Search for the cell housing the specified text and yield its [X, Y] center coordinate. 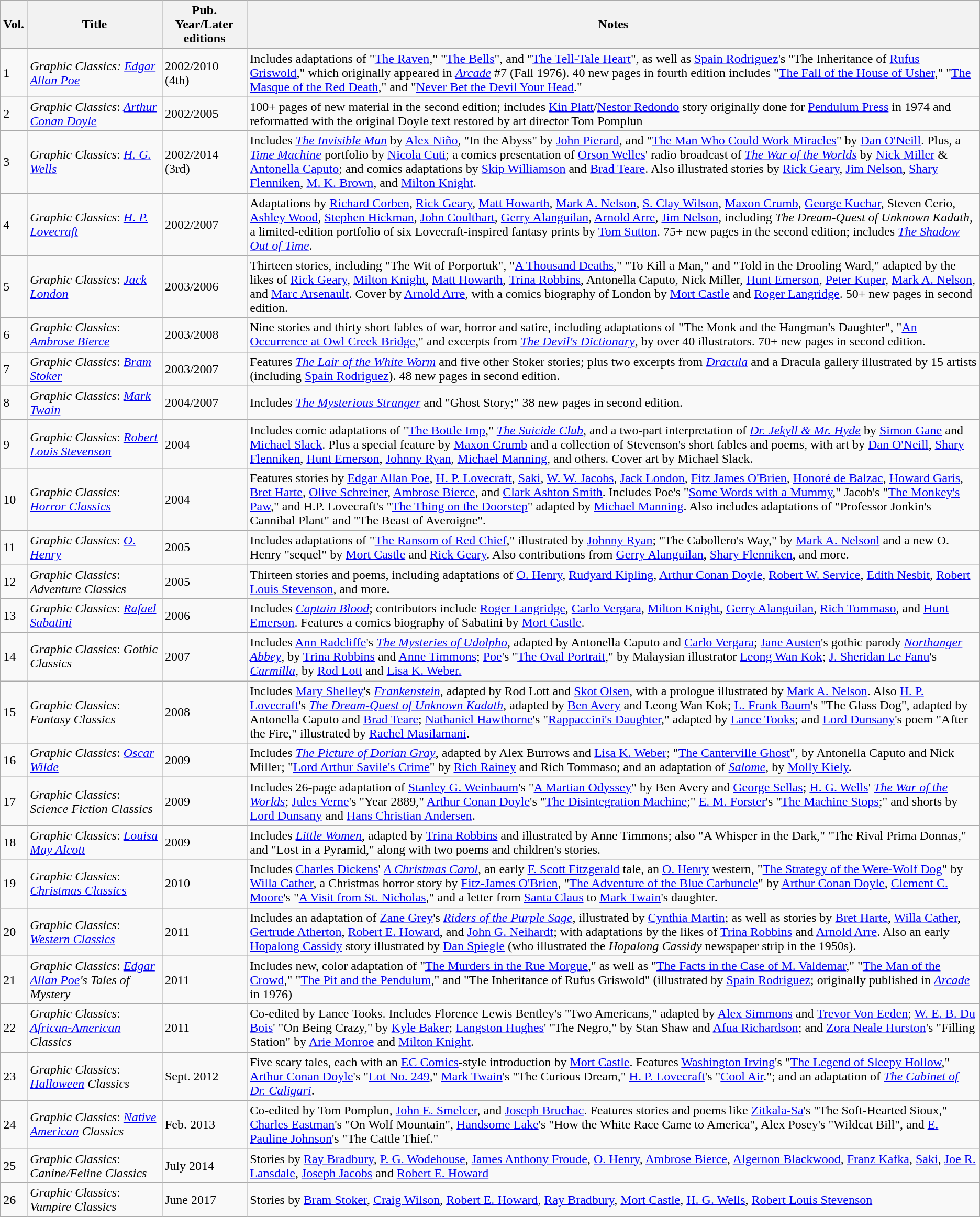
4 [14, 224]
25 [14, 1165]
20 [14, 932]
23 [14, 1076]
Graphic Classics: Horror Classics [95, 499]
2003/2007 [204, 369]
17 [14, 801]
2 [14, 114]
19 [14, 884]
Graphic Classics: Canine/Feline Classics [95, 1165]
Graphic Classics: Halloween Classics [95, 1076]
2002/2014 (3rd) [204, 162]
9 [14, 444]
24 [14, 1124]
Graphic Classics: Gothic Classics [95, 657]
2003/2006 [204, 287]
Graphic Classics: Robert Louis Stevenson [95, 444]
Graphic Classics: Western Classics [95, 932]
2008 [204, 712]
Graphic Classics: African-American Classics [95, 1028]
Graphic Classics: Science Fiction Classics [95, 801]
22 [14, 1028]
Sept. 2012 [204, 1076]
21 [14, 980]
Graphic Classics: Adventure Classics [95, 581]
10 [14, 499]
Graphic Classics: Louisa May Alcott [95, 843]
3 [14, 162]
2002/2007 [204, 224]
6 [14, 335]
13 [14, 616]
Graphic Classics: Christmas Classics [95, 884]
Includes The Mysterious Stranger and "Ghost Story;" 38 new pages in second edition. [614, 403]
Pub. Year/Later editions [204, 25]
Notes [614, 25]
2010 [204, 884]
Vol. [14, 25]
12 [14, 581]
Graphic Classics: Vampire Classics [95, 1200]
Graphic Classics: Bram Stoker [95, 369]
Feb. 2013 [204, 1124]
Graphic Classics: Oscar Wilde [95, 760]
26 [14, 1200]
14 [14, 657]
2006 [204, 616]
Graphic Classics: O. Henry [95, 548]
2002/2010 (4th) [204, 73]
June 2017 [204, 1200]
5 [14, 287]
Graphic Classics: Mark Twain [95, 403]
2007 [204, 657]
Graphic Classics: Fantasy Classics [95, 712]
Graphic Classics: H. P. Lovecraft [95, 224]
Graphic Classics: Edgar Allan Poe's Tales of Mystery [95, 980]
July 2014 [204, 1165]
Graphic Classics: Rafael Sabatini [95, 616]
16 [14, 760]
Graphic Classics: Native American Classics [95, 1124]
Graphic Classics: H. G. Wells [95, 162]
Graphic Classics: Edgar Allan Poe [95, 73]
Title [95, 25]
2004/2007 [204, 403]
1 [14, 73]
18 [14, 843]
2002/2005 [204, 114]
Stories by Bram Stoker, Craig Wilson, Robert E. Howard, Ray Bradbury, Mort Castle, H. G. Wells, Robert Louis Stevenson [614, 1200]
2003/2008 [204, 335]
15 [14, 712]
Graphic Classics: Jack London [95, 287]
7 [14, 369]
Graphic Classics: Ambrose Bierce [95, 335]
11 [14, 548]
8 [14, 403]
Graphic Classics: Arthur Conan Doyle [95, 114]
